Determine the [X, Y] coordinate at the center of the cell enclosing the given text.  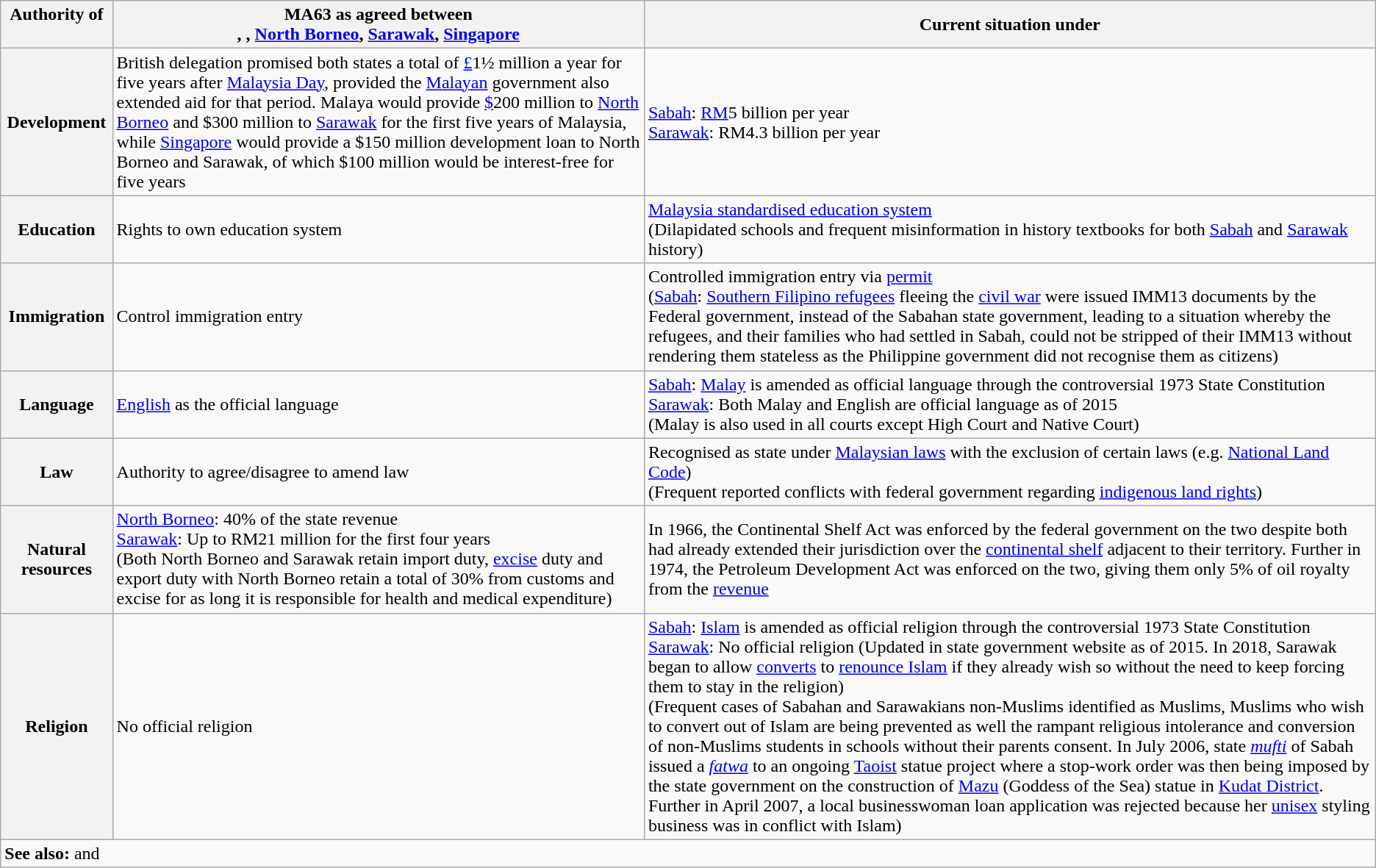
No official religion [378, 726]
Law [57, 472]
Religion [57, 726]
See also: and [688, 853]
Sabah: RM5 billion per yearSarawak: RM4.3 billion per year [1010, 122]
Authority to agree/disagree to amend law [378, 472]
English as the official language [378, 404]
Natural resources [57, 559]
Current situation under [1010, 25]
Control immigration entry [378, 317]
Malaysia standardised education system(Dilapidated schools and frequent misinformation in history textbooks for both Sabah and Sarawak history) [1010, 229]
Language [57, 404]
Rights to own education system [378, 229]
MA63 as agreed between, , North Borneo, Sarawak, Singapore [378, 25]
Immigration [57, 317]
Development [57, 122]
Education [57, 229]
Authority of [57, 25]
